Capture the cell that displays the provided text and extract its [x, y] central coordinate. 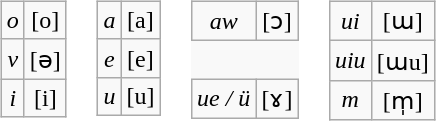
[o] [45, 20]
e [110, 58]
[ɤ] [277, 99]
[e] [140, 58]
aw [223, 21]
ui [350, 21]
m [350, 100]
[ɯ] [402, 21]
[i] [45, 98]
[m̩] [402, 100]
[ə] [45, 59]
u [110, 96]
i [12, 98]
o [12, 20]
[a] [140, 20]
[u] [140, 96]
uiu [350, 61]
[ɔ] [277, 21]
[ɯu] [402, 61]
a [110, 20]
v [12, 59]
ue / ü [223, 99]
